Search for the cell housing the specified text and yield its (X, Y) center coordinate. 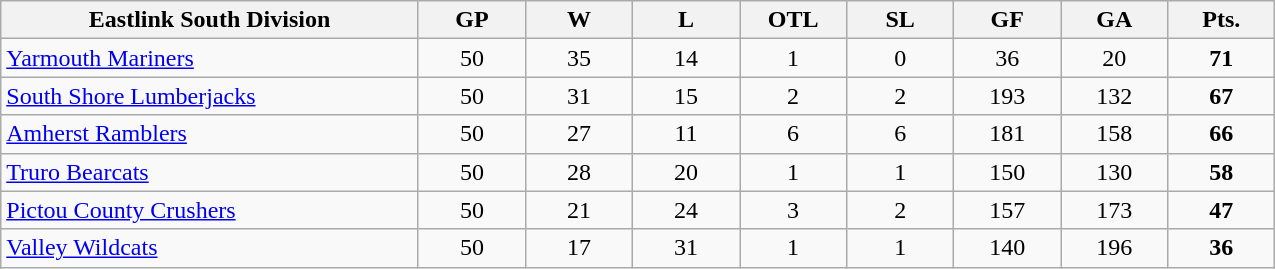
0 (900, 58)
GF (1008, 20)
Valley Wildcats (210, 248)
17 (578, 248)
11 (686, 134)
67 (1222, 96)
193 (1008, 96)
58 (1222, 172)
W (578, 20)
Eastlink South Division (210, 20)
L (686, 20)
Yarmouth Mariners (210, 58)
35 (578, 58)
Truro Bearcats (210, 172)
27 (578, 134)
21 (578, 210)
24 (686, 210)
28 (578, 172)
173 (1114, 210)
14 (686, 58)
OTL (794, 20)
GA (1114, 20)
71 (1222, 58)
15 (686, 96)
181 (1008, 134)
Amherst Ramblers (210, 134)
132 (1114, 96)
47 (1222, 210)
150 (1008, 172)
3 (794, 210)
South Shore Lumberjacks (210, 96)
130 (1114, 172)
157 (1008, 210)
GP (472, 20)
140 (1008, 248)
Pictou County Crushers (210, 210)
196 (1114, 248)
66 (1222, 134)
SL (900, 20)
Pts. (1222, 20)
158 (1114, 134)
